Search for the cell housing the specified text and yield its [X, Y] center coordinate. 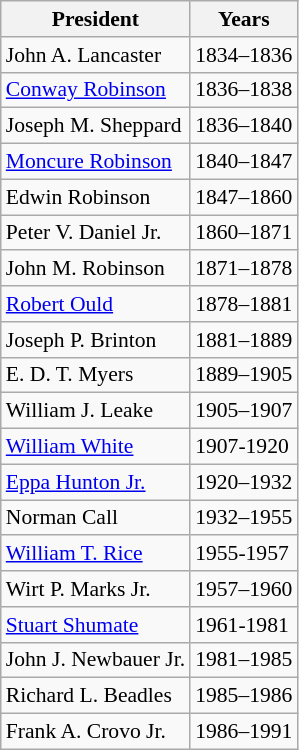
John M. Robinson [96, 269]
Years [244, 19]
John A. Lancaster [96, 55]
William J. Leake [96, 411]
1860–1871 [244, 233]
1957–1960 [244, 589]
Conway Robinson [96, 90]
1847–1860 [244, 197]
1840–1847 [244, 162]
1871–1878 [244, 269]
Eppa Hunton Jr. [96, 482]
1881–1889 [244, 340]
1920–1932 [244, 482]
1834–1836 [244, 55]
1961-1981 [244, 625]
1836–1838 [244, 90]
1907-1920 [244, 447]
1932–1955 [244, 518]
Peter V. Daniel Jr. [96, 233]
Edwin Robinson [96, 197]
1836–1840 [244, 126]
William T. Rice [96, 554]
E. D. T. Myers [96, 375]
1889–1905 [244, 375]
Wirt P. Marks Jr. [96, 589]
Robert Ould [96, 304]
1985–1986 [244, 696]
Norman Call [96, 518]
1905–1907 [244, 411]
1878–1881 [244, 304]
Joseph M. Sheppard [96, 126]
1955-1957 [244, 554]
1986–1991 [244, 732]
President [96, 19]
Stuart Shumate [96, 625]
Moncure Robinson [96, 162]
Richard L. Beadles [96, 696]
John J. Newbauer Jr. [96, 660]
William White [96, 447]
1981–1985 [244, 660]
Frank A. Crovo Jr. [96, 732]
Joseph P. Brinton [96, 340]
